Provide the (X, Y) coordinate of the cell's center where the given text is located.  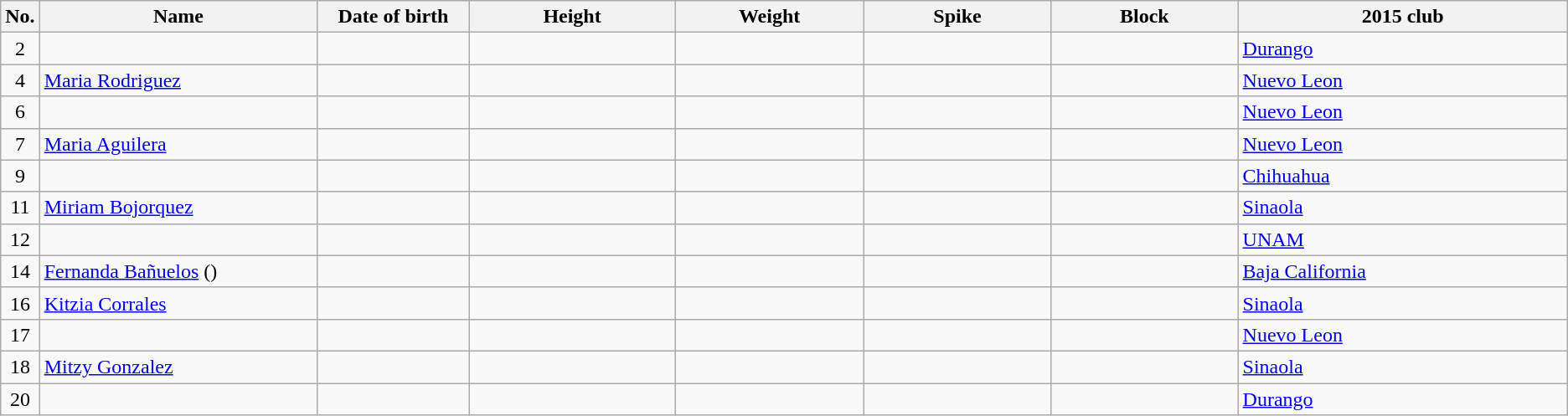
Chihuahua (1402, 176)
Maria Aguilera (178, 144)
Height (571, 17)
16 (20, 303)
18 (20, 367)
4 (20, 80)
9 (20, 176)
12 (20, 239)
Weight (770, 17)
Baja California (1402, 271)
Name (178, 17)
Block (1144, 17)
Miriam Bojorquez (178, 208)
14 (20, 271)
6 (20, 112)
Maria Rodriguez (178, 80)
No. (20, 17)
Fernanda Bañuelos () (178, 271)
2 (20, 49)
11 (20, 208)
2015 club (1402, 17)
20 (20, 399)
Spike (957, 17)
Kitzia Corrales (178, 303)
UNAM (1402, 239)
17 (20, 335)
7 (20, 144)
Mitzy Gonzalez (178, 367)
Date of birth (394, 17)
